From the cell containing the given text, extract its center point as [X, Y] coordinate. 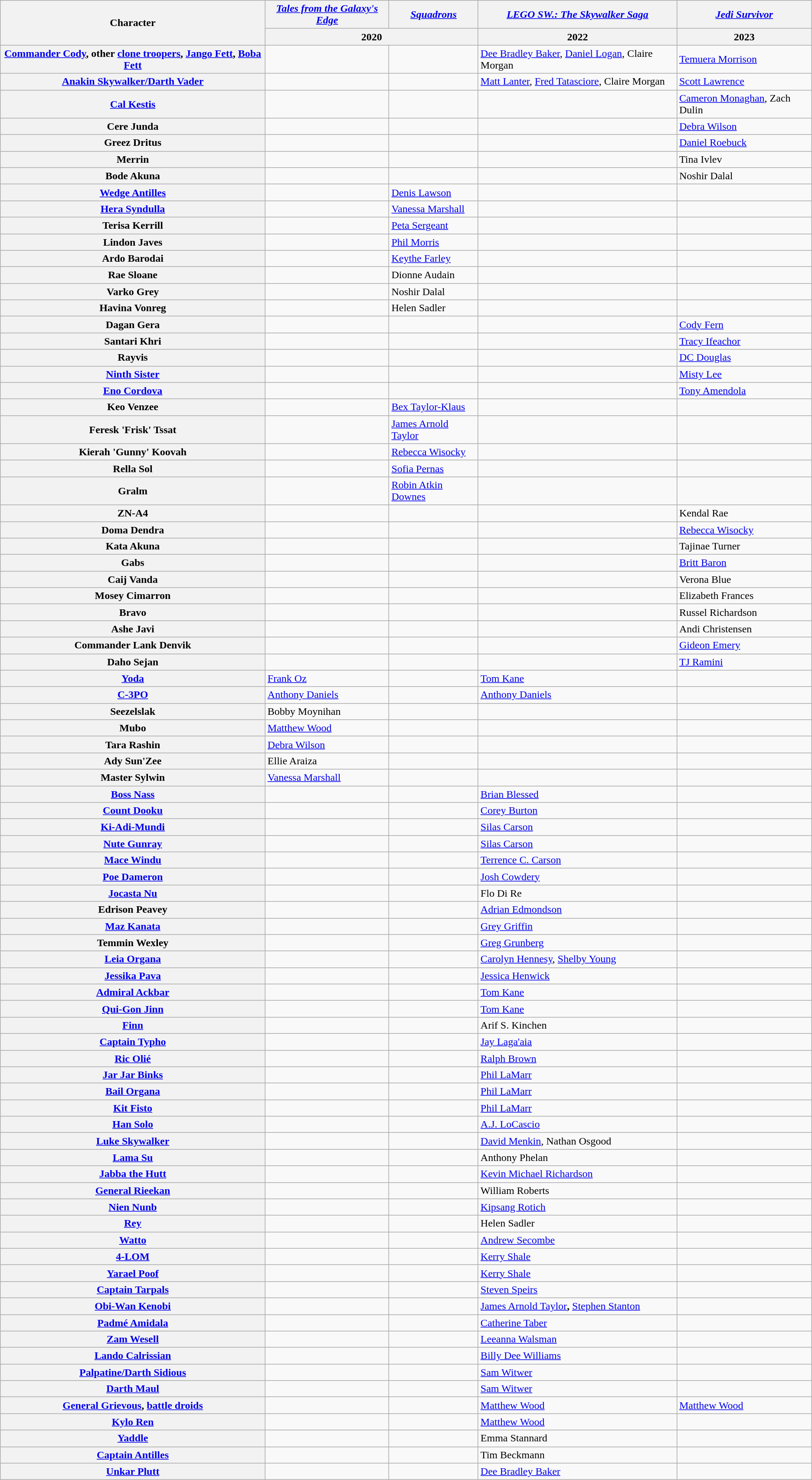
Elizabeth Frances [744, 596]
James Arnold Taylor, Stephen Stanton [577, 1306]
Wedge Antilles [133, 192]
Robin Atkin Downes [434, 490]
Bail Organa [133, 1092]
Tony Amendola [744, 391]
Dagan Gera [133, 325]
Nute Gunray [133, 844]
Tim Beckmann [577, 1455]
C-3PO [133, 695]
Adrian Edmondson [577, 910]
Andi Christensen [744, 629]
Sofia Pernas [434, 468]
Ralph Brown [577, 1059]
Boss Nass [133, 794]
Kylo Ren [133, 1422]
Russel Richardson [744, 612]
Lindon Javes [133, 242]
Ellie Araiza [327, 761]
2023 [744, 37]
Commander Cody, other clone troopers, Jango Fett, Boba Fett [133, 59]
Yarael Poof [133, 1273]
Darth Maul [133, 1389]
Rella Sol [133, 468]
Britt Baron [744, 563]
Misty Lee [744, 374]
Anthony Phelan [577, 1158]
Kipsang Rotich [577, 1207]
Caij Vanda [133, 579]
Josh Cowdery [577, 877]
Mubo [133, 728]
Nien Nunb [133, 1207]
Tara Rashin [133, 744]
Ninth Sister [133, 374]
Admiral Ackbar [133, 992]
Maz Kanata [133, 926]
Luke Skywalker [133, 1141]
William Roberts [577, 1191]
Steven Speirs [577, 1289]
Peta Sergeant [434, 225]
Denis Lawson [434, 192]
Bex Taylor-Klaus [434, 407]
Temmin Wexley [133, 943]
Dionne Audain [434, 275]
Daniel Roebuck [744, 143]
Doma Dendra [133, 530]
Jocasta Nu [133, 893]
Flo Di Re [577, 893]
Lando Calrissian [133, 1356]
Kevin Michael Richardson [577, 1174]
Merrin [133, 159]
Terrence C. Carson [577, 860]
Jar Jar Binks [133, 1075]
Seezelslak [133, 711]
Ashe Javi [133, 629]
Ardo Barodai [133, 259]
Obi-Wan Kenobi [133, 1306]
Captain Typho [133, 1042]
General Grievous, battle droids [133, 1405]
Tina Ivlev [744, 159]
Cody Fern [744, 325]
Zam Wesell [133, 1339]
Leeanna Walsman [577, 1339]
Keythe Farley [434, 259]
Billy Dee Williams [577, 1356]
Tajinae Turner [744, 546]
Carolyn Hennesy, Shelby Young [577, 959]
David Menkin, Nathan Osgood [577, 1141]
Temuera Morrison [744, 59]
2022 [577, 37]
Watto [133, 1240]
Ric Olié [133, 1059]
Varko Grey [133, 292]
Kit Fisto [133, 1108]
Jabba the Hutt [133, 1174]
Bode Akuna [133, 176]
Ady Sun'Zee [133, 761]
Mace Windu [133, 860]
Feresk 'Frisk' Tssat [133, 430]
Dee Bradley Baker, Daniel Logan, Claire Morgan [577, 59]
Rayvis [133, 358]
Count Dooku [133, 811]
Palpatine/Darth Sidious [133, 1372]
ZN-A4 [133, 513]
Havina Vonreg [133, 308]
Unkar Plutt [133, 1471]
LEGO SW.: The Skywalker Saga [577, 15]
Gabs [133, 563]
Mosey Cimarron [133, 596]
Captain Tarpals [133, 1289]
Yoda [133, 678]
Santari Khri [133, 341]
Jessica Henwick [577, 976]
4-LOM [133, 1256]
Catherine Taber [577, 1322]
Eno Cordova [133, 391]
Phil Morris [434, 242]
Greez Dritus [133, 143]
Poe Dameron [133, 877]
A.J. LoCascio [577, 1125]
Terisa Kerrill [133, 225]
Gralm [133, 490]
Kata Akuna [133, 546]
Bravo [133, 612]
Kierah 'Gunny' Koovah [133, 452]
Tales from the Galaxy's Edge [327, 15]
Brian Blessed [577, 794]
Rey [133, 1223]
Cameron Monaghan, Zach Dulin [744, 104]
Arif S. Kinchen [577, 1025]
Rae Sloane [133, 275]
Gideon Emery [744, 645]
Jessika Pava [133, 976]
Ki-Adi-Mundi [133, 827]
Yaddle [133, 1438]
Jay Laga'aia [577, 1042]
Jedi Survivor [744, 15]
Han Solo [133, 1125]
Qui-Gon Jinn [133, 1009]
Andrew Secombe [577, 1240]
Leia Organa [133, 959]
Corey Burton [577, 811]
Daho Sejan [133, 662]
Keo Venzee [133, 407]
Cal Kestis [133, 104]
Greg Grunberg [577, 943]
Commander Lank Denvik [133, 645]
Bobby Moynihan [327, 711]
James Arnold Taylor [434, 430]
Verona Blue [744, 579]
Captain Antilles [133, 1455]
DC Douglas [744, 358]
Lama Su [133, 1158]
Squadrons [434, 15]
Character [133, 23]
Dee Bradley Baker [577, 1471]
General Rieekan [133, 1191]
Frank Oz [327, 678]
Hera Syndulla [133, 209]
Master Sylwin [133, 777]
Matt Lanter, Fred Tatasciore, Claire Morgan [577, 82]
Cere Junda [133, 126]
Grey Griffin [577, 926]
Scott Lawrence [744, 82]
Padmé Amidala [133, 1322]
Anakin Skywalker/Darth Vader [133, 82]
Emma Stannard [577, 1438]
Tracy Ifeachor [744, 341]
Edrison Peavey [133, 910]
Finn [133, 1025]
Kendal Rae [744, 513]
2020 [371, 37]
TJ Ramini [744, 662]
